Output the [X, Y] coordinate of the center of the cell containing the given text.  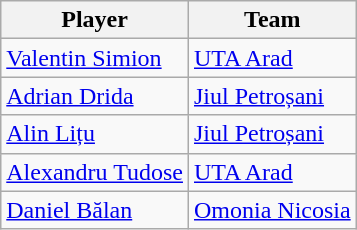
Omonia Nicosia [272, 210]
Adrian Drida [95, 96]
Player [95, 20]
Valentin Simion [95, 58]
Daniel Bălan [95, 210]
Alin Lițu [95, 134]
Team [272, 20]
Alexandru Tudose [95, 172]
